Find where the given text appears and provide that cell's center as (x, y) coordinate. 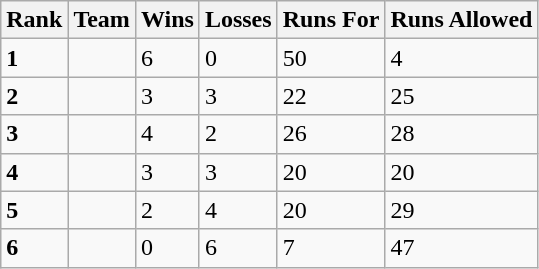
22 (331, 96)
Wins (167, 20)
47 (462, 248)
5 (34, 210)
Team (102, 20)
26 (331, 134)
Losses (238, 20)
28 (462, 134)
Runs Allowed (462, 20)
7 (331, 248)
25 (462, 96)
29 (462, 210)
1 (34, 58)
Rank (34, 20)
Runs For (331, 20)
50 (331, 58)
